Identify which cell holds the provided text, then report its (x, y) central coordinate. 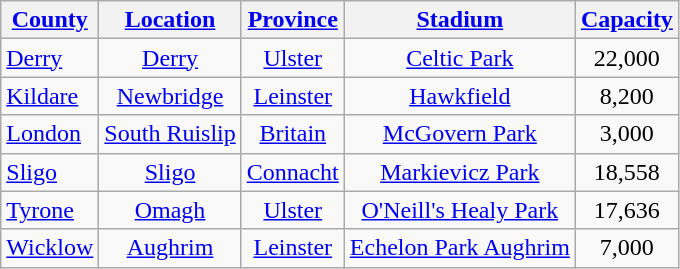
8,200 (626, 96)
Britain (292, 134)
18,558 (626, 172)
Province (292, 20)
County (50, 20)
3,000 (626, 134)
Tyrone (50, 210)
Omagh (170, 210)
Hawkfield (460, 96)
Stadium (460, 20)
Celtic Park (460, 58)
Capacity (626, 20)
South Ruislip (170, 134)
Aughrim (170, 248)
Newbridge (170, 96)
O'Neill's Healy Park (460, 210)
Markievicz Park (460, 172)
17,636 (626, 210)
Kildare (50, 96)
McGovern Park (460, 134)
Connacht (292, 172)
Echelon Park Aughrim (460, 248)
Location (170, 20)
London (50, 134)
7,000 (626, 248)
Wicklow (50, 248)
22,000 (626, 58)
